Scan for the cell matching the given text and deliver its (X, Y) coordinate at center. 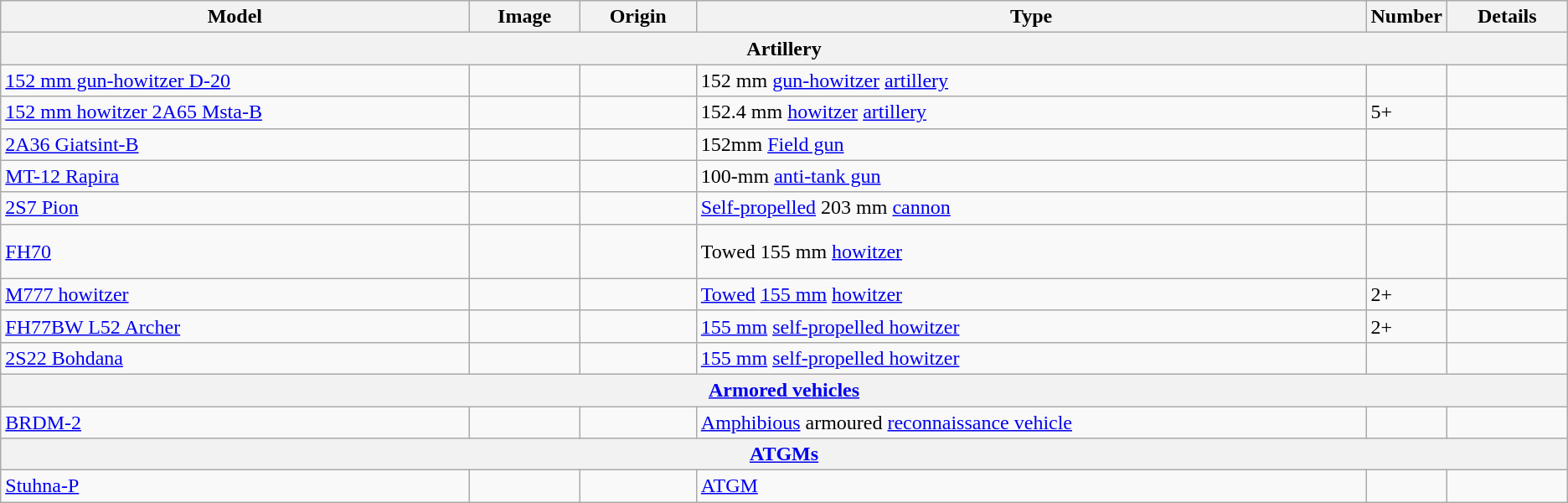
152 mm gun-howitzer artillery (1031, 80)
Artillery (784, 49)
152mm Field gun (1031, 144)
FH70 (235, 251)
2A36 Giatsint-B (235, 144)
ATGMs (784, 454)
Number (1406, 17)
M777 howitzer (235, 294)
2S7 Pion (235, 208)
Type (1031, 17)
Self-propelled 203 mm cannon (1031, 208)
Model (235, 17)
ATGM (1031, 486)
152.4 mm howitzer artillery (1031, 112)
2S22 Bohdana (235, 358)
Amphibious armoured reconnaissance vehicle (1031, 422)
Image (524, 17)
Details (1507, 17)
MT-12 Rapira (235, 176)
Stuhna-P (235, 486)
Armored vehicles (784, 390)
152 mm howitzer 2A65 Msta-B (235, 112)
5+ (1406, 112)
100-mm anti-tank gun (1031, 176)
FH77BW L52 Archer (235, 326)
152 mm gun-howitzer D-20 (235, 80)
BRDM-2 (235, 422)
Origin (638, 17)
